Determine the [x, y] coordinate at the center of the cell enclosing the given text.  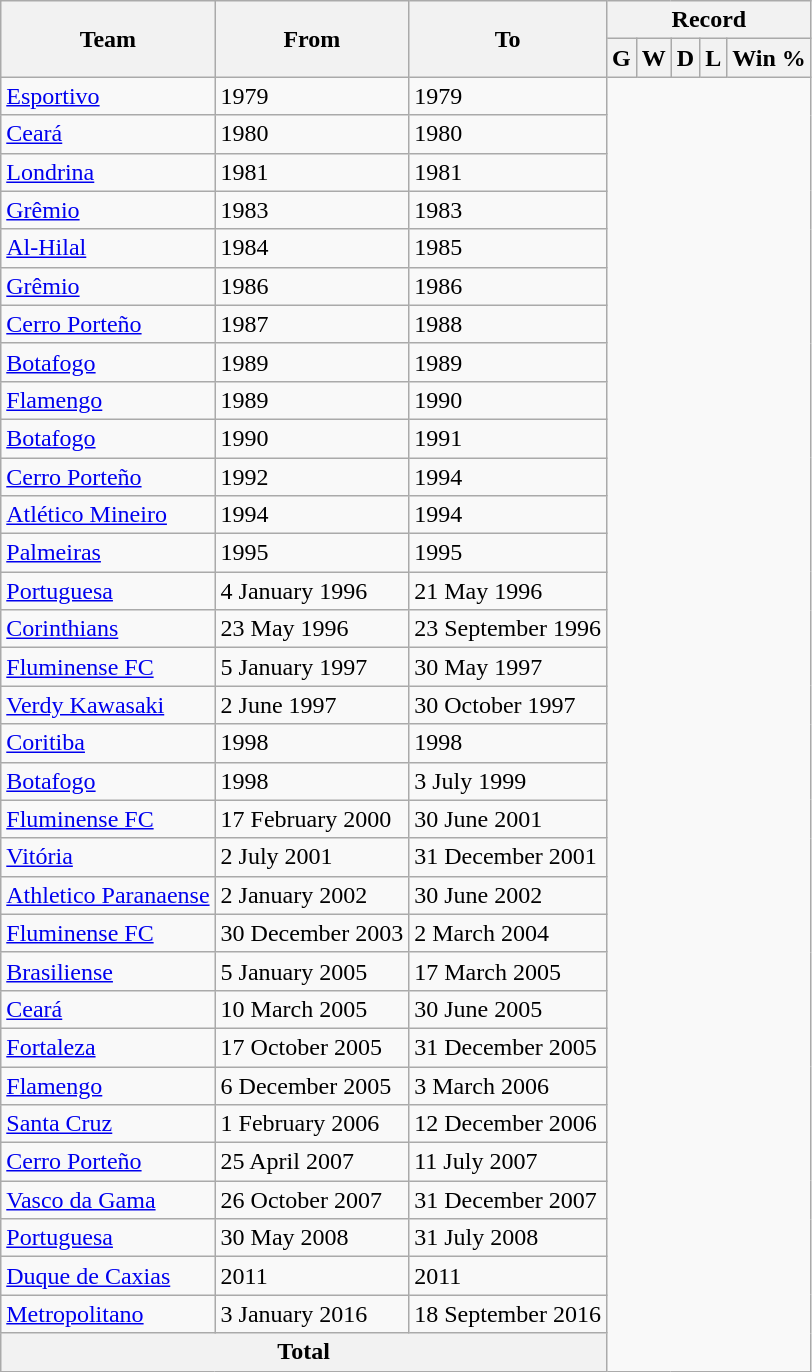
6 December 2005 [312, 1085]
10 March 2005 [312, 1009]
Metropolitano [108, 1314]
Athletico Paranaense [108, 895]
31 July 2008 [508, 1238]
30 June 2001 [508, 819]
18 September 2016 [508, 1314]
1984 [312, 248]
Atlético Mineiro [108, 515]
31 December 2007 [508, 1200]
Palmeiras [108, 553]
1985 [508, 248]
23 September 1996 [508, 629]
G [621, 58]
17 February 2000 [312, 819]
W [654, 58]
2 July 2001 [312, 857]
31 December 2001 [508, 857]
L [714, 58]
17 March 2005 [508, 971]
Coritiba [108, 743]
Total [304, 1352]
1988 [508, 324]
26 October 2007 [312, 1200]
30 May 2008 [312, 1238]
Duque de Caxias [108, 1276]
Team [108, 39]
30 October 1997 [508, 705]
3 July 1999 [508, 781]
4 January 1996 [312, 591]
Al-Hilal [108, 248]
23 May 1996 [312, 629]
Londrina [108, 172]
11 July 2007 [508, 1162]
Brasiliense [108, 971]
2 January 2002 [312, 895]
2 June 1997 [312, 705]
3 March 2006 [508, 1085]
3 January 2016 [312, 1314]
Fortaleza [108, 1047]
31 December 2005 [508, 1047]
30 June 2005 [508, 1009]
Verdy Kawasaki [108, 705]
D [685, 58]
Esportivo [108, 96]
17 October 2005 [312, 1047]
Corinthians [108, 629]
25 April 2007 [312, 1162]
1991 [508, 438]
30 June 2002 [508, 895]
21 May 1996 [508, 591]
Vasco da Gama [108, 1200]
12 December 2006 [508, 1124]
From [312, 39]
5 January 1997 [312, 667]
30 May 1997 [508, 667]
30 December 2003 [312, 933]
Record [708, 20]
1 February 2006 [312, 1124]
Vitória [108, 857]
To [508, 39]
1987 [312, 324]
Win % [770, 58]
Santa Cruz [108, 1124]
5 January 2005 [312, 971]
1992 [312, 477]
2 March 2004 [508, 933]
